Search for the cell housing the specified text and yield its (X, Y) center coordinate. 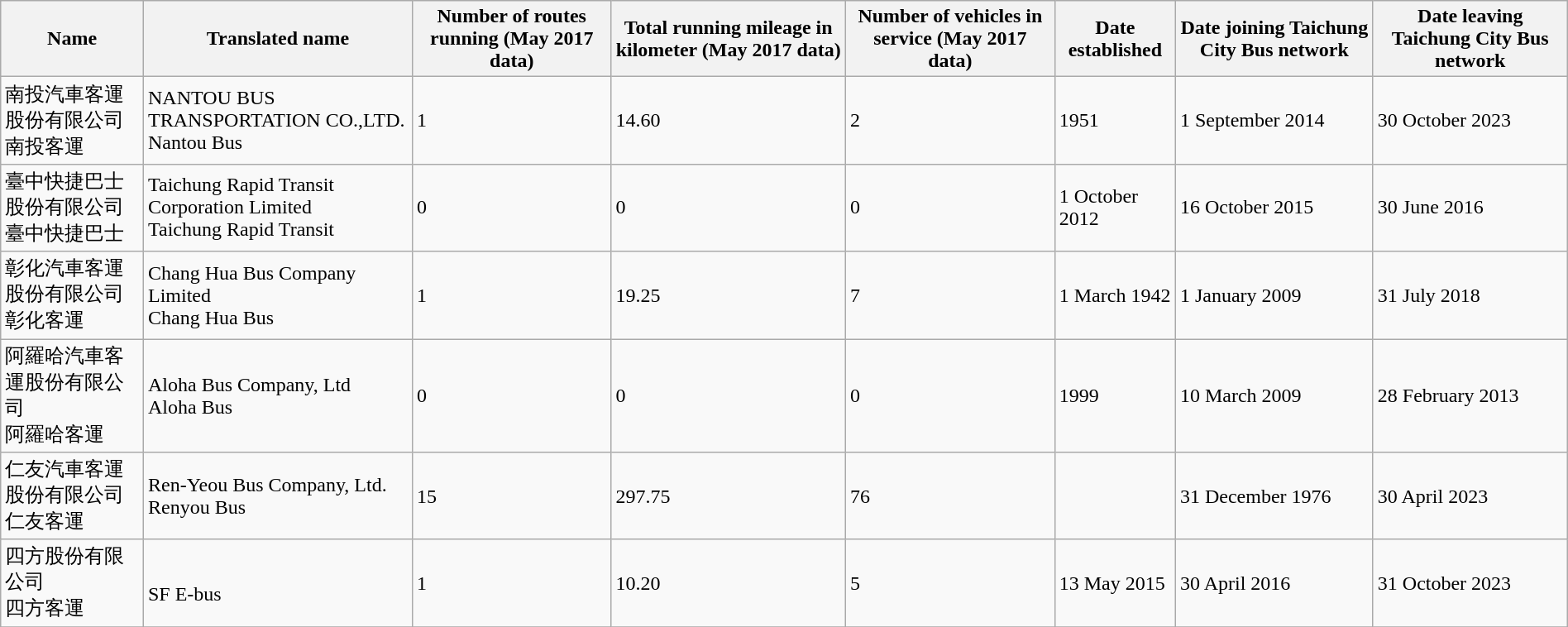
Number of vehicles in service (May 2017 data) (949, 39)
13 May 2015 (1115, 583)
仁友汽車客運股份有限公司仁友客運 (73, 496)
5 (949, 583)
30 October 2023 (1470, 121)
Date joining Taichung City Bus network (1274, 39)
10 March 2009 (1274, 395)
30 April 2023 (1470, 496)
NANTOU BUS TRANSPORTATION CO.,LTD.Nantou Bus (278, 121)
31 October 2023 (1470, 583)
14.60 (729, 121)
31 July 2018 (1470, 295)
南投汽車客運股份有限公司南投客運 (73, 121)
30 April 2016 (1274, 583)
28 February 2013 (1470, 395)
SF E-bus (278, 583)
31 December 1976 (1274, 496)
7 (949, 295)
Ren-Yeou Bus Company, Ltd.Renyou Bus (278, 496)
Total running mileage in kilometer (May 2017 data) (729, 39)
1951 (1115, 121)
1 January 2009 (1274, 295)
Name (73, 39)
16 October 2015 (1274, 208)
Number of routes running (May 2017 data) (511, 39)
1 March 1942 (1115, 295)
19.25 (729, 295)
10.20 (729, 583)
2 (949, 121)
彰化汽車客運股份有限公司彰化客運 (73, 295)
Date established (1115, 39)
Chang Hua Bus Company LimitedChang Hua Bus (278, 295)
1 September 2014 (1274, 121)
Date leaving Taichung City Bus network (1470, 39)
1 October 2012 (1115, 208)
四方股份有限公司四方客運 (73, 583)
Taichung Rapid Transit Corporation LimitedTaichung Rapid Transit (278, 208)
76 (949, 496)
30 June 2016 (1470, 208)
297.75 (729, 496)
Aloha Bus Company, LtdAloha Bus (278, 395)
阿羅哈汽車客運股份有限公司阿羅哈客運 (73, 395)
1999 (1115, 395)
臺中快捷巴士股份有限公司臺中快捷巴士 (73, 208)
Translated name (278, 39)
15 (511, 496)
